Pinpoint the cell where the given text exists, returning its [x, y] midpoint coordinate. 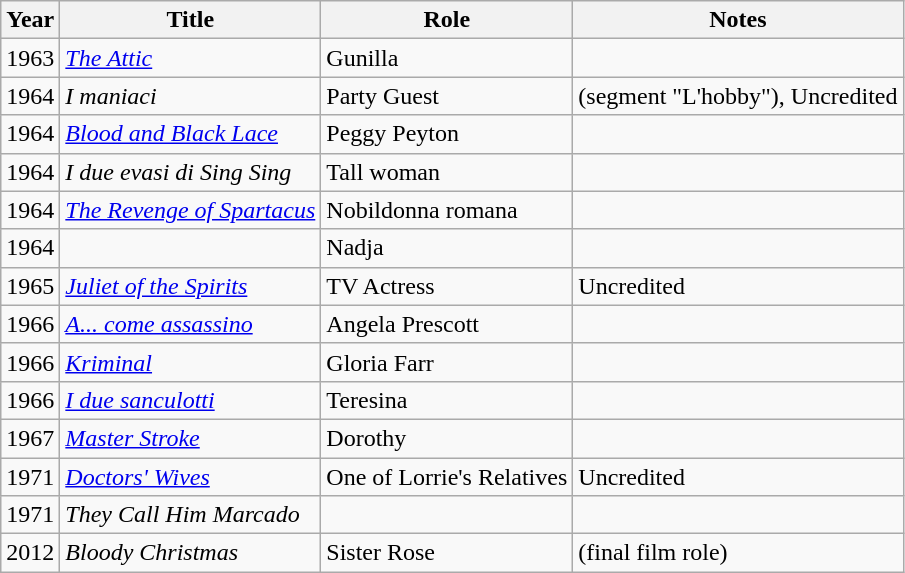
Dorothy [447, 438]
(final film role) [738, 553]
Role [447, 20]
I due sanculotti [190, 400]
Gunilla [447, 58]
The Revenge of Spartacus [190, 210]
A... come assassino [190, 324]
One of Lorrie's Relatives [447, 477]
Year [30, 20]
2012 [30, 553]
Teresina [447, 400]
Nadja [447, 248]
1967 [30, 438]
Nobildonna romana [447, 210]
Kriminal [190, 362]
Master Stroke [190, 438]
(segment "L'hobby"), Uncredited [738, 96]
1965 [30, 286]
Angela Prescott [447, 324]
The Attic [190, 58]
TV Actress [447, 286]
Juliet of the Spirits [190, 286]
Bloody Christmas [190, 553]
Tall woman [447, 172]
Gloria Farr [447, 362]
I due evasi di Sing Sing [190, 172]
They Call Him Marcado [190, 515]
1963 [30, 58]
I maniaci [190, 96]
Party Guest [447, 96]
Peggy Peyton [447, 134]
Sister Rose [447, 553]
Blood and Black Lace [190, 134]
Doctors' Wives [190, 477]
Notes [738, 20]
Title [190, 20]
